Extract the (X, Y) coordinate from the center of the cell holding the provided text.  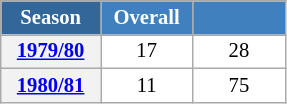
1979/80 (51, 51)
11 (146, 85)
75 (239, 85)
1980/81 (51, 85)
Season (51, 17)
28 (239, 51)
17 (146, 51)
Overall (146, 17)
